Find where the given text appears and provide that cell's center as [X, Y] coordinate. 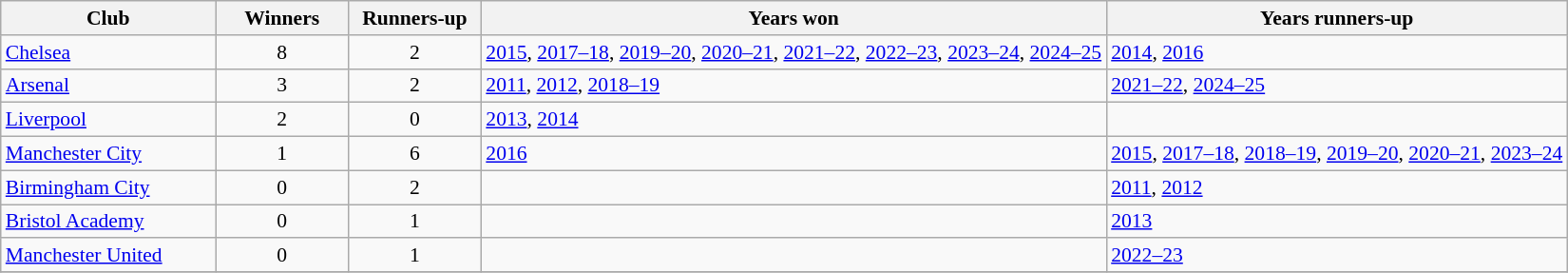
2011, 2012, 2018–19 [794, 86]
Club [108, 18]
3 [282, 86]
6 [415, 154]
8 [282, 52]
Bristol Academy [108, 222]
Runners-up [415, 18]
Chelsea [108, 52]
Winners [282, 18]
Liverpool [108, 120]
2015, 2017–18, 2019–20, 2020–21, 2021–22, 2022–23, 2023–24, 2024–25 [794, 52]
2016 [794, 154]
2022–23 [1336, 256]
2014, 2016 [1336, 52]
2015, 2017–18, 2018–19, 2019–20, 2020–21, 2023–24 [1336, 154]
2021–22, 2024–25 [1336, 86]
Arsenal [108, 86]
Years won [794, 18]
Manchester United [108, 256]
2013 [1336, 222]
2011, 2012 [1336, 187]
2013, 2014 [794, 120]
Birmingham City [108, 187]
Manchester City [108, 154]
Years runners-up [1336, 18]
